Find where the given text appears and provide that cell's center as [X, Y] coordinate. 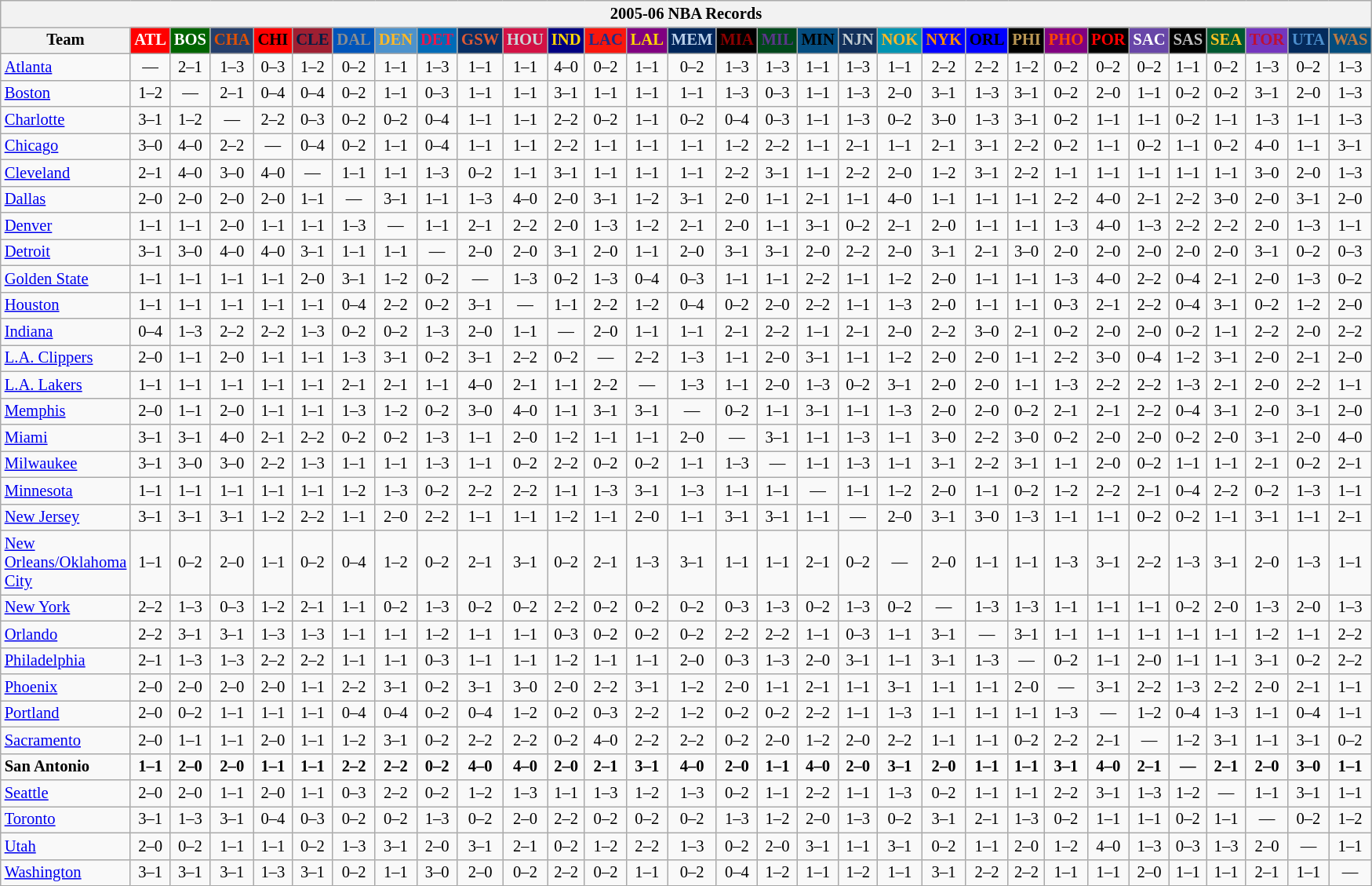
ATL [151, 40]
Chicago [66, 146]
SEA [1226, 40]
SAS [1188, 40]
CHI [273, 40]
CHA [232, 40]
2005-06 NBA Records [686, 13]
MIN [818, 40]
New York [66, 607]
GSW [480, 40]
Golden State [66, 279]
CLE [312, 40]
New Jersey [66, 517]
UTA [1308, 40]
Miami [66, 437]
Memphis [66, 411]
MIL [778, 40]
Utah [66, 846]
Orlando [66, 634]
NOK [901, 40]
DET [437, 40]
Minnesota [66, 490]
Boston [66, 93]
Milwaukee [66, 464]
MIA [737, 40]
Philadelphia [66, 661]
Cleveland [66, 173]
NJN [858, 40]
TOR [1267, 40]
Portland [66, 713]
Atlanta [66, 67]
Team [66, 40]
Phoenix [66, 687]
ORL [987, 40]
IND [566, 40]
WAS [1350, 40]
MEM [692, 40]
L.A. Lakers [66, 385]
LAC [606, 40]
DEN [395, 40]
Seattle [66, 793]
NYK [944, 40]
SAC [1148, 40]
Indiana [66, 332]
Denver [66, 225]
HOU [526, 40]
PHO [1066, 40]
Dallas [66, 199]
Toronto [66, 819]
PHI [1026, 40]
Charlotte [66, 120]
Washington [66, 873]
San Antonio [66, 767]
Houston [66, 305]
Detroit [66, 252]
DAL [353, 40]
LAL [647, 40]
BOS [190, 40]
New Orleans/Oklahoma City [66, 563]
L.A. Clippers [66, 358]
POR [1108, 40]
Sacramento [66, 740]
